Capture the cell that displays the provided text and extract its (x, y) central coordinate. 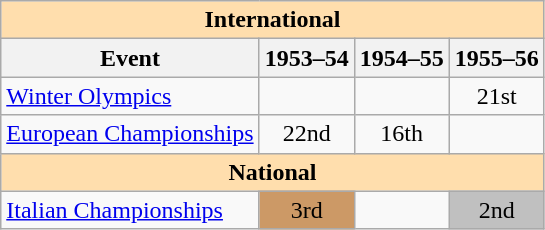
16th (402, 134)
1954–55 (402, 58)
European Championships (130, 134)
1955–56 (496, 58)
National (273, 172)
Italian Championships (130, 210)
2nd (496, 210)
22nd (306, 134)
Winter Olympics (130, 96)
International (273, 20)
1953–54 (306, 58)
Event (130, 58)
3rd (306, 210)
21st (496, 96)
